Search for the cell housing the specified text and yield its (x, y) center coordinate. 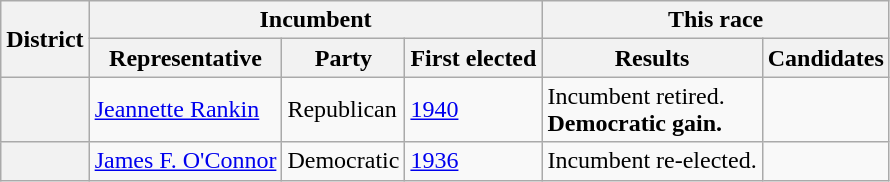
First elected (474, 58)
1936 (474, 161)
Republican (344, 110)
Candidates (826, 58)
James F. O'Connor (186, 161)
Democratic (344, 161)
Party (344, 58)
Representative (186, 58)
Jeannette Rankin (186, 110)
1940 (474, 110)
Results (652, 58)
Incumbent (316, 20)
District (45, 39)
Incumbent retired.Democratic gain. (652, 110)
Incumbent re-elected. (652, 161)
This race (716, 20)
